Return the [X, Y] coordinate for the center point of the cell that contains the specified text.  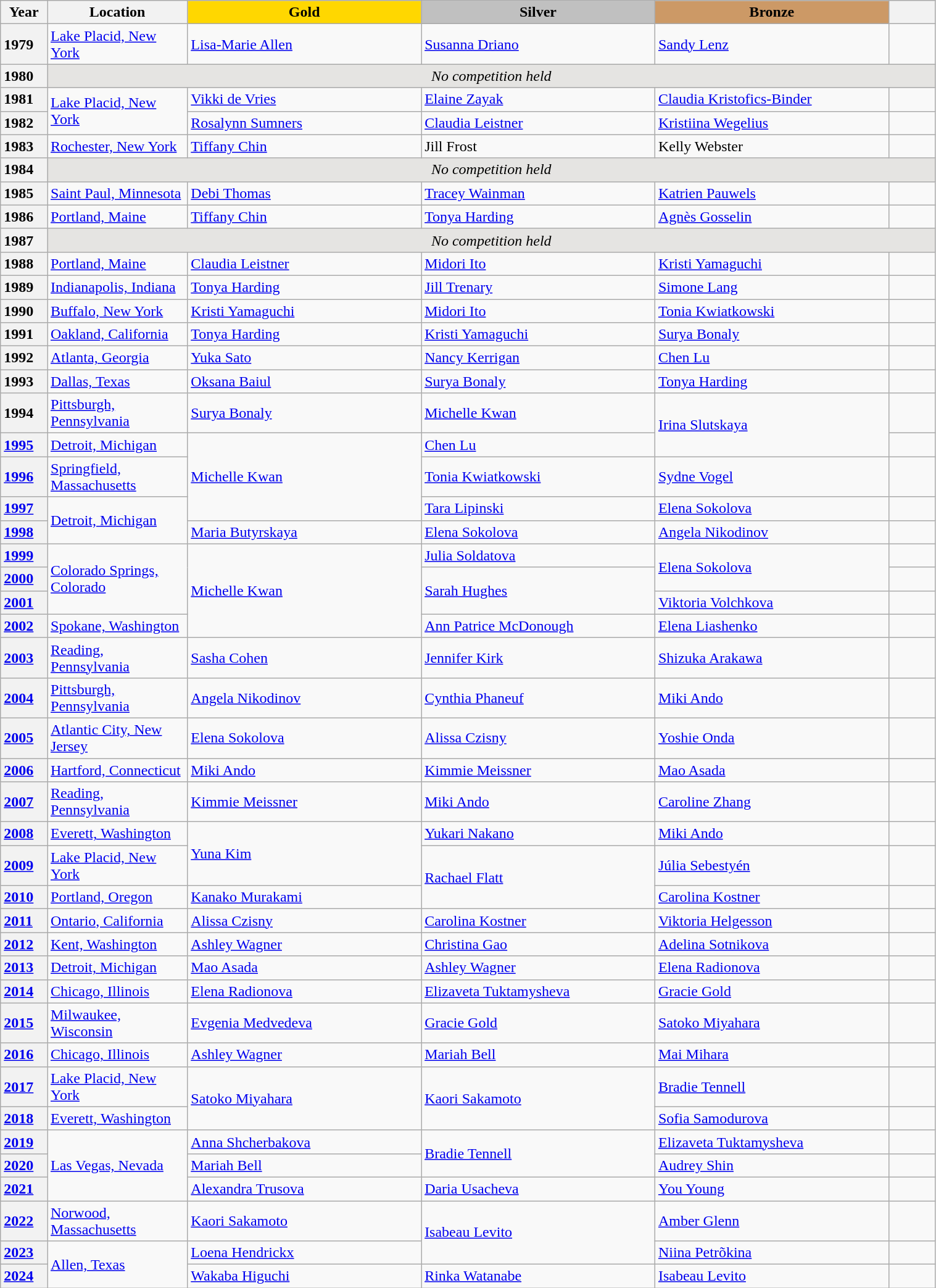
1991 [24, 334]
2009 [24, 865]
Saint Paul, Minnesota [117, 193]
Rosalynn Sumners [305, 123]
Yukari Nakano [538, 834]
Colorado Springs, Colorado [117, 579]
Alexandra Trusova [305, 1189]
Simone Lang [771, 287]
Shizuka Arakawa [771, 658]
Rachael Flatt [538, 878]
1984 [24, 170]
Atlanta, Georgia [117, 358]
2018 [24, 1118]
1981 [24, 99]
Wakaba Higuchi [305, 1276]
Portland, Oregon [117, 897]
1980 [24, 76]
Hartford, Connecticut [117, 770]
2004 [24, 697]
Oksana Baiul [305, 381]
Jennifer Kirk [538, 658]
Cynthia Phaneuf [538, 697]
Jill Frost [538, 146]
Kristiina Wegelius [771, 123]
Caroline Zhang [771, 802]
2003 [24, 658]
Amber Glenn [771, 1221]
1994 [24, 413]
2014 [24, 991]
1999 [24, 555]
Las Vegas, Nevada [117, 1165]
Rinka Watanabe [538, 1276]
2013 [24, 968]
Location [117, 12]
1987 [24, 240]
2019 [24, 1142]
Atlantic City, New Jersey [117, 738]
1996 [24, 476]
2002 [24, 626]
1988 [24, 264]
Viktoria Helgesson [771, 921]
2000 [24, 579]
2001 [24, 602]
Audrey Shin [771, 1165]
Christina Gao [538, 944]
1989 [24, 287]
1990 [24, 310]
Sarah Hughes [538, 591]
Yuna Kim [305, 854]
Silver [538, 12]
1995 [24, 445]
Indianapolis, Indiana [117, 287]
Springfield, Massachusetts [117, 476]
Elena Liashenko [771, 626]
2010 [24, 897]
2005 [24, 738]
Kelly Webster [771, 146]
Debi Thomas [305, 193]
Daria Usacheva [538, 1189]
2021 [24, 1189]
1997 [24, 509]
Buffalo, New York [117, 310]
Ontario, California [117, 921]
Lisa-Marie Allen [305, 44]
Irina Slutskaya [771, 425]
Agnès Gosselin [771, 217]
Sandy Lenz [771, 44]
2012 [24, 944]
2016 [24, 1055]
2008 [24, 834]
Sydne Vogel [771, 476]
Susanna Driano [538, 44]
Loena Hendrickx [305, 1253]
Sofia Samodurova [771, 1118]
Jill Trenary [538, 287]
2011 [24, 921]
2023 [24, 1253]
Rochester, New York [117, 146]
Spokane, Washington [117, 626]
Yoshie Onda [771, 738]
1993 [24, 381]
Katrien Pauwels [771, 193]
Year [24, 12]
Maria Butyrskaya [305, 532]
2024 [24, 1276]
1992 [24, 358]
Elaine Zayak [538, 99]
You Young [771, 1189]
Oakland, California [117, 334]
Vikki de Vries [305, 99]
1985 [24, 193]
1983 [24, 146]
2017 [24, 1086]
2022 [24, 1221]
2006 [24, 770]
Anna Shcherbakova [305, 1142]
2015 [24, 1023]
Norwood, Massachusetts [117, 1221]
Tara Lipinski [538, 509]
Milwaukee, Wisconsin [117, 1023]
Viktoria Volchkova [771, 602]
Mai Mihara [771, 1055]
Sasha Cohen [305, 658]
Yuka Sato [305, 358]
Júlia Sebestyén [771, 865]
Allen, Texas [117, 1265]
Evgenia Medvedeva [305, 1023]
Claudia Kristofics-Binder [771, 99]
Bronze [771, 12]
Kent, Washington [117, 944]
Kanako Murakami [305, 897]
1998 [24, 532]
Tracey Wainman [538, 193]
2007 [24, 802]
2020 [24, 1165]
Nancy Kerrigan [538, 358]
Niina Petrõkina [771, 1253]
1982 [24, 123]
Julia Soldatova [538, 555]
Ann Patrice McDonough [538, 626]
Gold [305, 12]
Adelina Sotnikova [771, 944]
Dallas, Texas [117, 381]
1979 [24, 44]
1986 [24, 217]
